Search for the cell housing the specified text and yield its [X, Y] center coordinate. 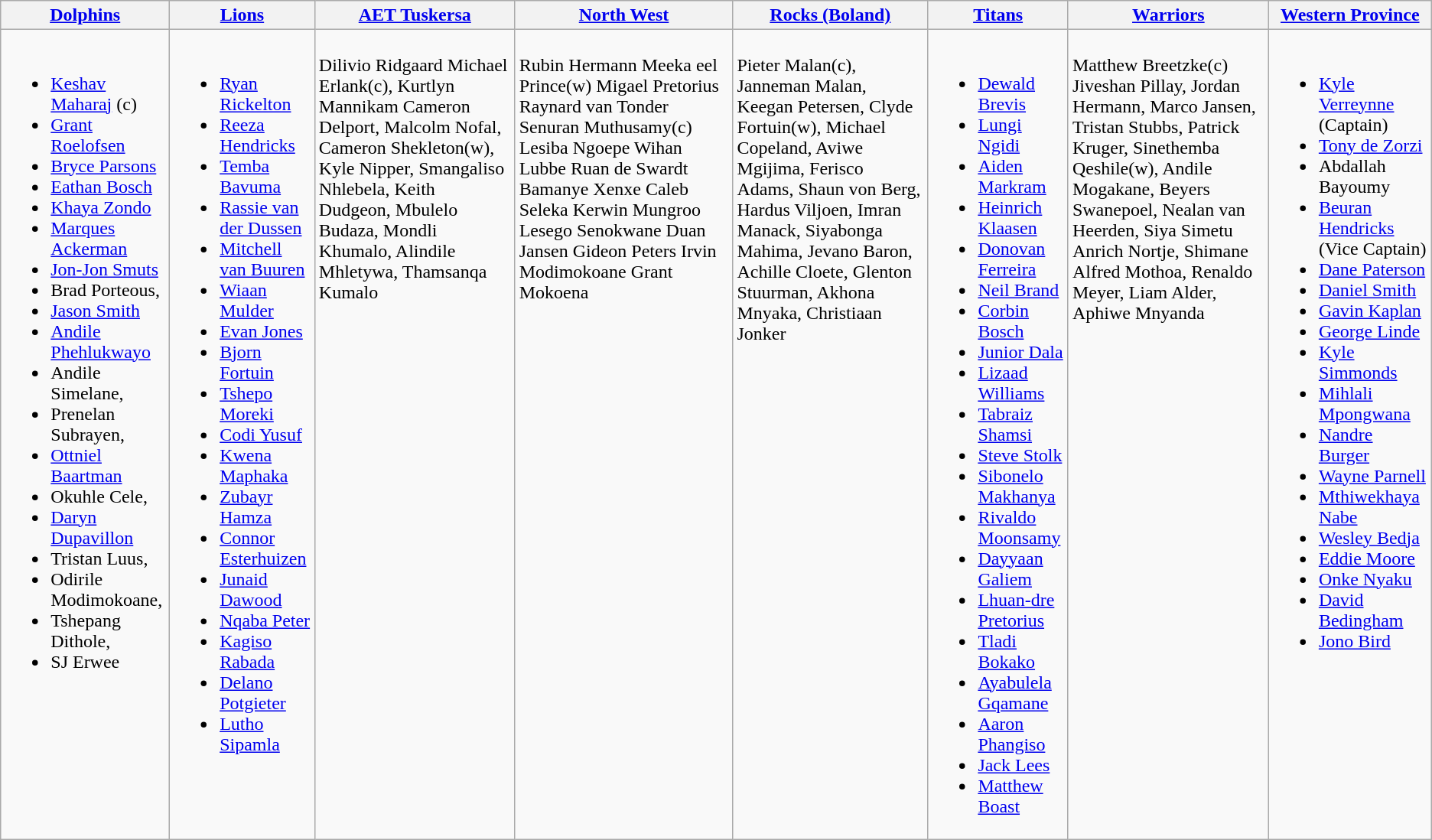
North West [624, 15]
Warriors [1168, 15]
AET Tuskersa [415, 15]
Dolphins [86, 15]
Titans [998, 15]
Western Province [1349, 15]
Rocks (Boland) [831, 15]
Lions [242, 15]
